Determine the [X, Y] coordinate at the center of the cell enclosing the given text.  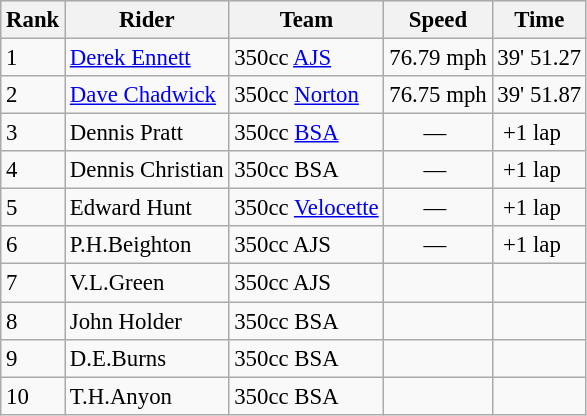
4 [33, 170]
39' 51.27 [539, 58]
7 [33, 283]
10 [33, 396]
Dave Chadwick [147, 95]
8 [33, 321]
350cc Norton [306, 95]
Dennis Pratt [147, 133]
Derek Ennett [147, 58]
3 [33, 133]
39' 51.87 [539, 95]
9 [33, 358]
350cc Velocette [306, 208]
John Holder [147, 321]
Time [539, 20]
D.E.Burns [147, 358]
Rank [33, 20]
76.79 mph [438, 58]
2 [33, 95]
Team [306, 20]
5 [33, 208]
Dennis Christian [147, 170]
Rider [147, 20]
76.75 mph [438, 95]
Speed [438, 20]
P.H.Beighton [147, 245]
V.L.Green [147, 283]
1 [33, 58]
T.H.Anyon [147, 396]
Edward Hunt [147, 208]
6 [33, 245]
